Output the [x, y] coordinate of the center of the cell containing the given text.  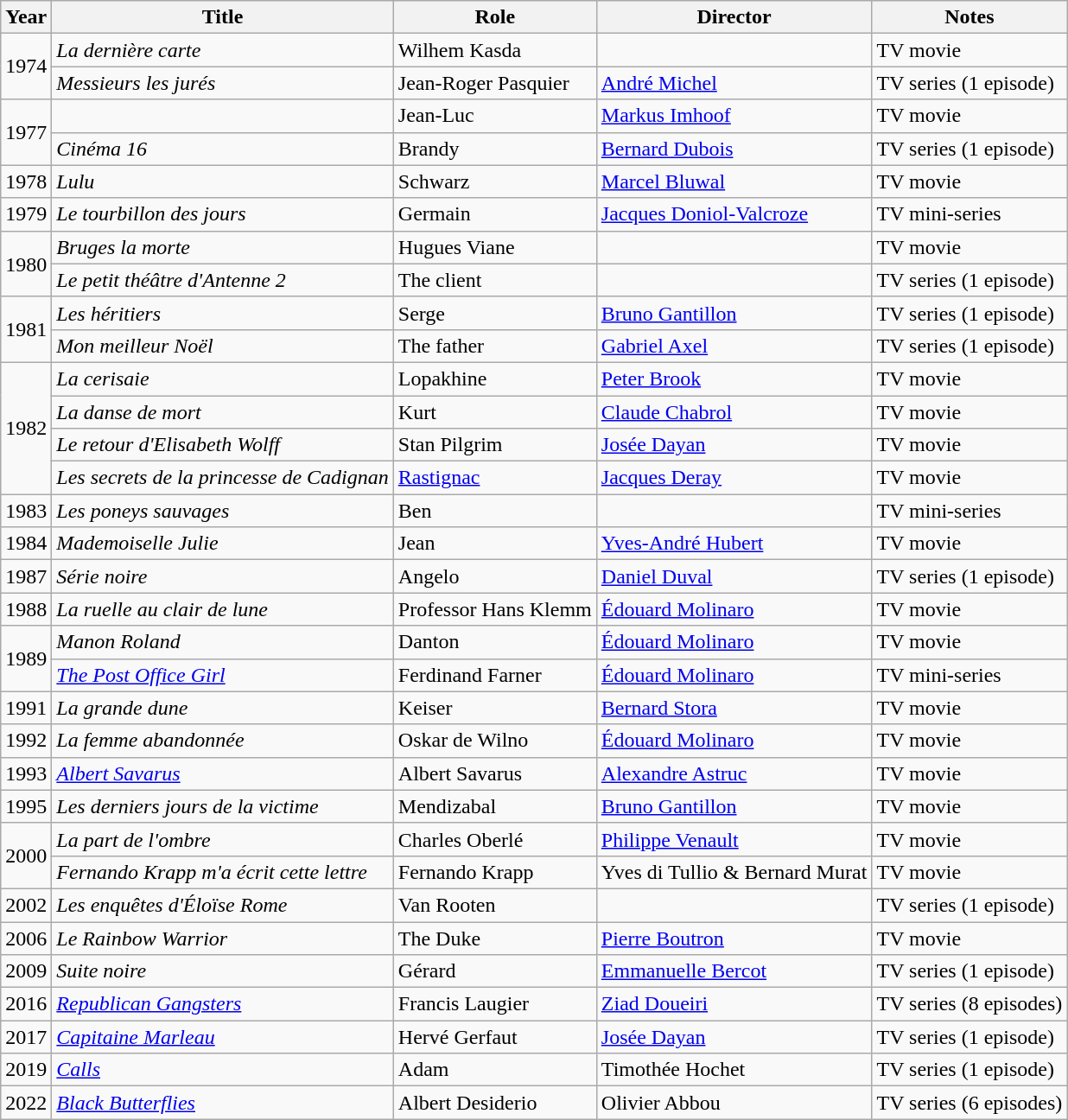
Serge [494, 313]
Marcel Bluwal [734, 181]
La part de l'ombre [223, 839]
Le retour d'Elisabeth Wolff [223, 445]
1993 [26, 773]
Les secrets de la princesse de Cadignan [223, 478]
Francis Laugier [494, 1004]
Timothée Hochet [734, 1070]
Charles Oberlé [494, 839]
1988 [26, 609]
Notes [969, 17]
1992 [26, 741]
Les derniers jours de la victime [223, 806]
Germain [494, 214]
Oskar de Wilno [494, 741]
Jean-Luc [494, 116]
Emmanuelle Bercot [734, 971]
TV series (8 episodes) [969, 1004]
Capitaine Marleau [223, 1037]
Jacques Doniol-Valcroze [734, 214]
Lopakhine [494, 379]
Le Rainbow Warrior [223, 938]
Wilhem Kasda [494, 50]
Les héritiers [223, 313]
1974 [26, 67]
Messieurs les jurés [223, 83]
Jean [494, 544]
Markus Imhoof [734, 116]
Republican Gangsters [223, 1004]
The Post Office Girl [223, 675]
Hugues Viane [494, 247]
1978 [26, 181]
Gabriel Axel [734, 346]
Alexandre Astruc [734, 773]
1981 [26, 329]
1977 [26, 132]
Hervé Gerfaut [494, 1037]
Role [494, 17]
Suite noire [223, 971]
Title [223, 17]
1995 [26, 806]
Keiser [494, 708]
Manon Roland [223, 642]
Mon meilleur Noël [223, 346]
Bruges la morte [223, 247]
Stan Pilgrim [494, 445]
2000 [26, 856]
1987 [26, 576]
Ziad Doueiri [734, 1004]
Bernard Stora [734, 708]
2019 [26, 1070]
Fernando Krapp m'a écrit cette lettre [223, 872]
TV series (6 episodes) [969, 1103]
Pierre Boutron [734, 938]
Philippe Venault [734, 839]
Black Butterflies [223, 1103]
Jacques Deray [734, 478]
1991 [26, 708]
Mademoiselle Julie [223, 544]
Les enquêtes d'Éloïse Rome [223, 905]
Cinéma 16 [223, 149]
André Michel [734, 83]
Gérard [494, 971]
Jean-Roger Pasquier [494, 83]
Danton [494, 642]
1979 [26, 214]
Professor Hans Klemm [494, 609]
Calls [223, 1070]
Daniel Duval [734, 576]
Ferdinand Farner [494, 675]
Les poneys sauvages [223, 511]
Olivier Abbou [734, 1103]
2022 [26, 1103]
The Duke [494, 938]
1989 [26, 659]
The father [494, 346]
2006 [26, 938]
La dernière carte [223, 50]
Van Rooten [494, 905]
Angelo [494, 576]
2016 [26, 1004]
Lulu [223, 181]
The client [494, 280]
1980 [26, 264]
Yves di Tullio & Bernard Murat [734, 872]
Peter Brook [734, 379]
Claude Chabrol [734, 412]
La femme abandonnée [223, 741]
Bernard Dubois [734, 149]
La cerisaie [223, 379]
Le tourbillon des jours [223, 214]
Série noire [223, 576]
La ruelle au clair de lune [223, 609]
Year [26, 17]
Kurt [494, 412]
Fernando Krapp [494, 872]
Mendizabal [494, 806]
1982 [26, 428]
2009 [26, 971]
1983 [26, 511]
Albert Desiderio [494, 1103]
2002 [26, 905]
Ben [494, 511]
Schwarz [494, 181]
Le petit théâtre d'Antenne 2 [223, 280]
Brandy [494, 149]
Yves-André Hubert [734, 544]
La danse de mort [223, 412]
Director [734, 17]
Adam [494, 1070]
La grande dune [223, 708]
Rastignac [494, 478]
1984 [26, 544]
2017 [26, 1037]
